Identify which cell holds the provided text, then report its (x, y) central coordinate. 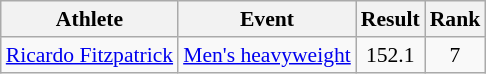
7 (456, 55)
Result (390, 19)
Men's heavyweight (267, 55)
Event (267, 19)
Rank (456, 19)
Ricardo Fitzpatrick (90, 55)
152.1 (390, 55)
Athlete (90, 19)
